Find where the given text appears and provide that cell's center as [x, y] coordinate. 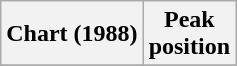
Chart (1988) [72, 34]
Peakposition [189, 34]
